Identify which cell holds the provided text, then report its [x, y] central coordinate. 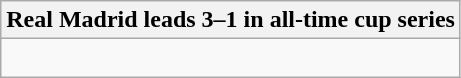
Real Madrid leads 3–1 in all-time cup series [231, 20]
